Output the (X, Y) coordinate of the center of the cell containing the given text.  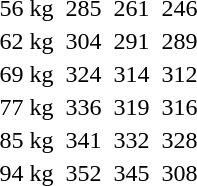
314 (132, 74)
304 (84, 41)
336 (84, 107)
332 (132, 140)
324 (84, 74)
319 (132, 107)
341 (84, 140)
291 (132, 41)
